Output the (X, Y) coordinate of the center of the cell containing the given text.  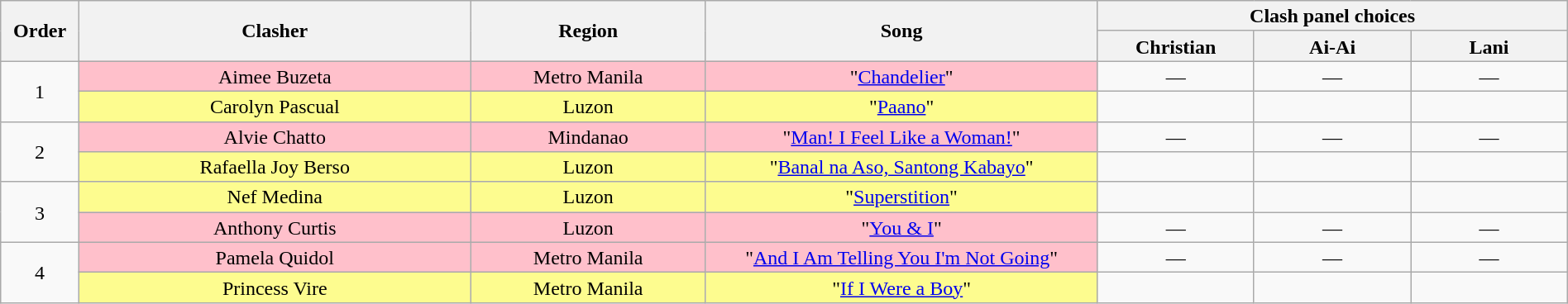
Christian (1176, 46)
1 (40, 91)
"Paano" (901, 106)
Princess Vire (275, 287)
"Man! I Feel Like a Woman!" (901, 137)
Pamela Quidol (275, 258)
3 (40, 211)
"And I Am Telling You I'm Not Going" (901, 258)
"Banal na Aso, Santong Kabayo" (901, 167)
Anthony Curtis (275, 228)
"If I Were a Boy" (901, 287)
Song (901, 31)
"Superstition" (901, 197)
Clash panel choices (1332, 17)
"Chandelier" (901, 76)
"You & I" (901, 228)
Lani (1489, 46)
Nef Medina (275, 197)
Clasher (275, 31)
Carolyn Pascual (275, 106)
Rafaella Joy Berso (275, 167)
Aimee Buzeta (275, 76)
Order (40, 31)
Region (588, 31)
Ai-Ai (1331, 46)
2 (40, 152)
4 (40, 273)
Alvie Chatto (275, 137)
Mindanao (588, 137)
